Scan for the cell matching the given text and deliver its [x, y] coordinate at center. 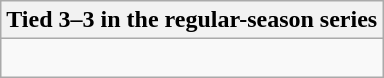
Tied 3–3 in the regular-season series [192, 20]
